Capture the cell that displays the provided text and extract its [X, Y] central coordinate. 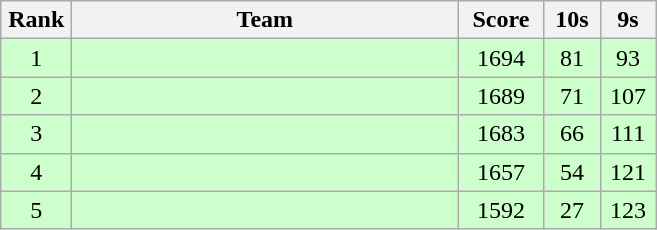
27 [572, 210]
1657 [501, 172]
5 [36, 210]
107 [628, 96]
71 [572, 96]
54 [572, 172]
3 [36, 134]
Rank [36, 20]
2 [36, 96]
1592 [501, 210]
10s [572, 20]
Team [265, 20]
Score [501, 20]
121 [628, 172]
1683 [501, 134]
66 [572, 134]
1 [36, 58]
93 [628, 58]
4 [36, 172]
9s [628, 20]
81 [572, 58]
123 [628, 210]
111 [628, 134]
1689 [501, 96]
1694 [501, 58]
